Determine the (x, y) coordinate at the center of the cell enclosing the given text.  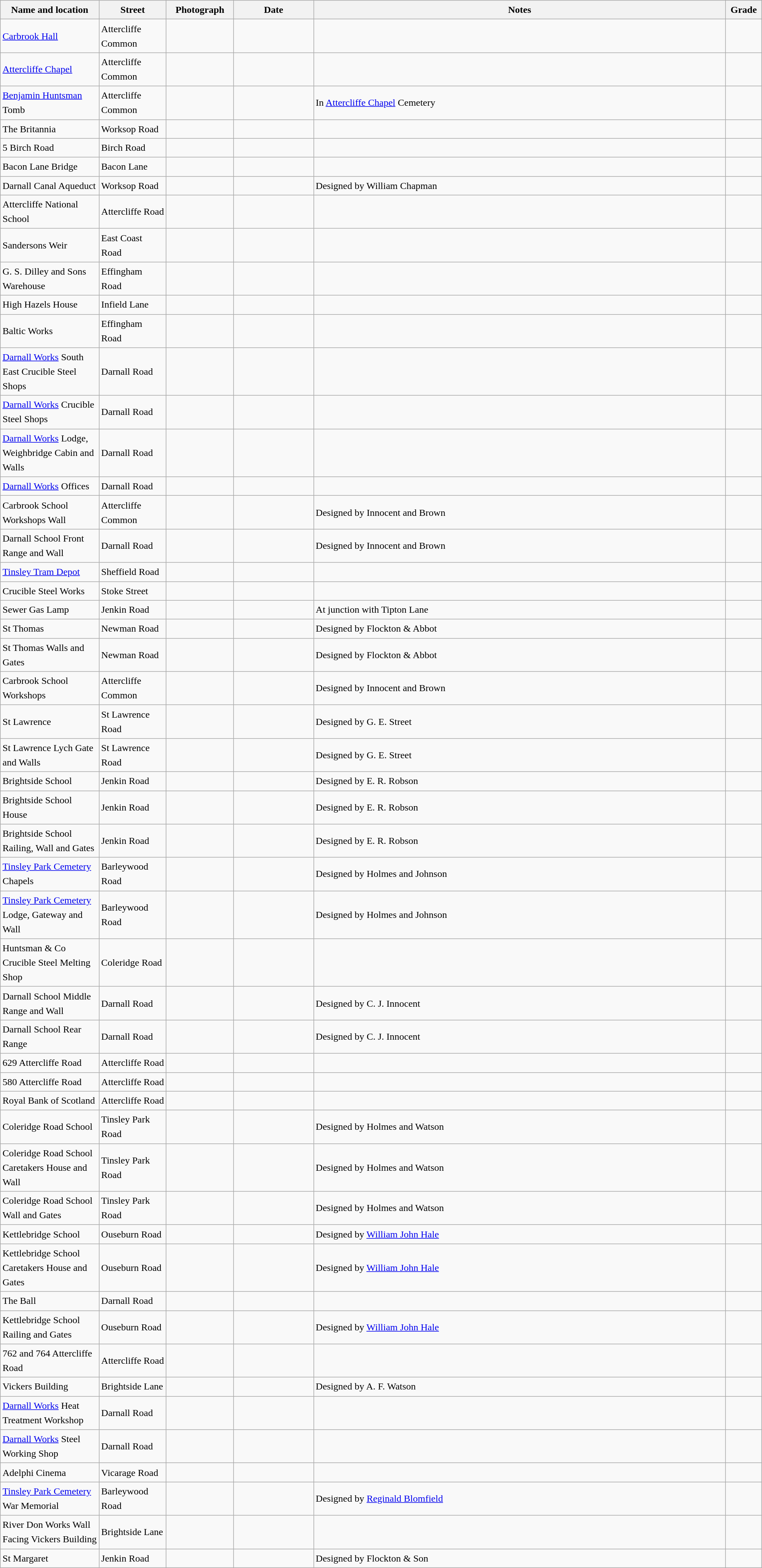
Designed by Flockton & Son (520, 1558)
At junction with Tipton Lane (520, 610)
Darnall School Rear Range (50, 1036)
Coleridge Road School Wall and Gates (50, 1208)
Designed by William Chapman (520, 186)
Darnall Works Offices (50, 486)
Huntsman & Co Crucible Steel Melting Shop (50, 963)
The Ball (50, 1301)
Sewer Gas Lamp (50, 610)
Sandersons Weir (50, 245)
Vickers Building (50, 1387)
Royal Bank of Scotland (50, 1101)
Grade (744, 10)
Coleridge Road (133, 963)
Darnall Works Steel Working Shop (50, 1447)
Street (133, 10)
Bacon Lane Bridge (50, 166)
Tinsley Park Cemetery War Memorial (50, 1499)
Vicarage Road (133, 1472)
Adelphi Cinema (50, 1472)
Bacon Lane (133, 166)
Attercliffe Chapel (50, 69)
East Coast Road (133, 245)
Darnall School Front Range and Wall (50, 546)
The Britannia (50, 129)
St Lawrence Lych Gate and Walls (50, 755)
St Margaret (50, 1558)
In Attercliffe Chapel Cemetery (520, 103)
Darnall Works Heat Treatment Workshop (50, 1413)
Darnall Works Lodge, Weighbridge Cabin and Walls (50, 453)
580 Attercliffe Road (50, 1082)
Carbrook School Workshops (50, 688)
Darnall Works Crucible Steel Shops (50, 413)
Birch Road (133, 148)
Coleridge Road School Caretakers House and Wall (50, 1168)
Designed by A. F. Watson (520, 1387)
Designed by Reginald Blomfield (520, 1499)
Baltic Works (50, 331)
629 Attercliffe Road (50, 1063)
St Lawrence (50, 721)
762 and 764 Attercliffe Road (50, 1361)
Darnall School Middle Range and Wall (50, 1004)
Kettlebridge School Caretakers House and Gates (50, 1267)
Attercliffe National School (50, 211)
Carbrook School Workshops Wall (50, 512)
Tinsley Tram Depot (50, 572)
Brightside School House (50, 807)
Tinsley Park Cemetery Lodge, Gateway and Wall (50, 915)
Photograph (200, 10)
Sheffield Road (133, 572)
G. S. Dilley and Sons Warehouse (50, 278)
Notes (520, 10)
High Hazels House (50, 305)
Kettlebridge School (50, 1234)
Crucible Steel Works (50, 591)
Stoke Street (133, 591)
Coleridge Road School (50, 1127)
Kettlebridge School Railing and Gates (50, 1328)
Tinsley Park Cemetery Chapels (50, 874)
Name and location (50, 10)
Date (273, 10)
Benjamin Huntsman Tomb (50, 103)
River Don Works Wall Facing Vickers Building (50, 1532)
5 Birch Road (50, 148)
Darnall Canal Aqueduct (50, 186)
Darnall Works South East Crucible Steel Shops (50, 371)
Carbrook Hall (50, 36)
Brightside School (50, 781)
St Thomas Walls and Gates (50, 655)
St Thomas (50, 629)
Infield Lane (133, 305)
Brightside School Railing, Wall and Gates (50, 841)
